Scan for the cell matching the given text and deliver its [X, Y] coordinate at center. 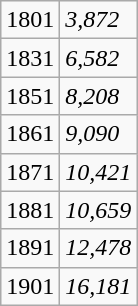
1881 [30, 210]
1871 [30, 172]
1901 [30, 286]
1861 [30, 134]
12,478 [98, 248]
3,872 [98, 20]
1801 [30, 20]
1891 [30, 248]
10,421 [98, 172]
1831 [30, 58]
1851 [30, 96]
9,090 [98, 134]
10,659 [98, 210]
6,582 [98, 58]
8,208 [98, 96]
16,181 [98, 286]
